Detect which cell encompasses the target text, then output its (X, Y) center coordinate. 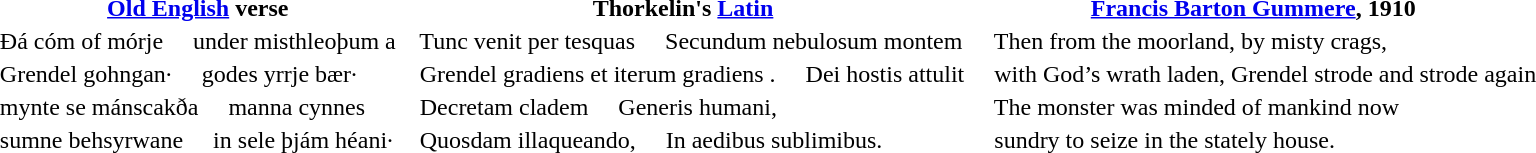
Grendel gradiens et iterum gradiens . Dei hostis attulit (683, 74)
Decretam cladem Generis humani, (683, 107)
Tunc venit per tesquas Secundum nebulosum montem (683, 41)
